Extract the (X, Y) coordinate from the center of the cell holding the provided text.  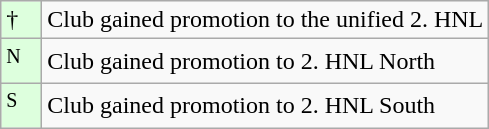
† (22, 20)
Club gained promotion to 2. HNL North (266, 62)
N (22, 62)
Club gained promotion to the unified 2. HNL (266, 20)
Club gained promotion to 2. HNL South (266, 106)
S (22, 106)
